Search for the cell housing the specified text and yield its [X, Y] center coordinate. 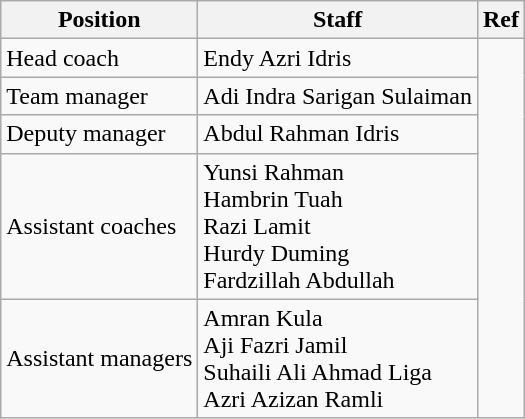
Head coach [100, 58]
Assistant managers [100, 358]
Ref [500, 20]
Staff [338, 20]
Yunsi Rahman Hambrin Tuah Razi Lamit Hurdy Duming Fardzillah Abdullah [338, 226]
Endy Azri Idris [338, 58]
Position [100, 20]
Assistant coaches [100, 226]
Deputy manager [100, 134]
Amran Kula Aji Fazri Jamil Suhaili Ali Ahmad Liga Azri Azizan Ramli [338, 358]
Team manager [100, 96]
Adi Indra Sarigan Sulaiman [338, 96]
Abdul Rahman Idris [338, 134]
